Return the (x, y) coordinate for the center point of the cell that contains the specified text.  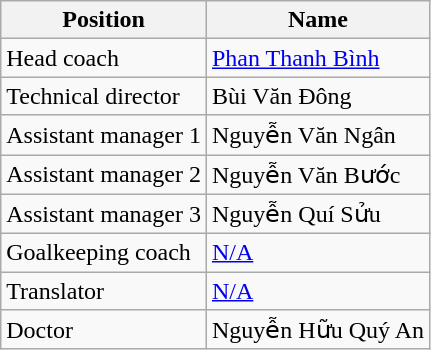
Bùi Văn Đông (318, 96)
Name (318, 20)
Position (104, 20)
Assistant manager 1 (104, 135)
Nguyễn Văn Ngân (318, 135)
Nguyễn Quí Sửu (318, 214)
Nguyễn Hữu Quý An (318, 330)
Technical director (104, 96)
Goalkeeping coach (104, 253)
Assistant manager 3 (104, 214)
Doctor (104, 330)
Phan Thanh Bình (318, 58)
Assistant manager 2 (104, 174)
Nguyễn Văn Bước (318, 174)
Head coach (104, 58)
Translator (104, 291)
